Identify which cell holds the provided text, then report its (x, y) central coordinate. 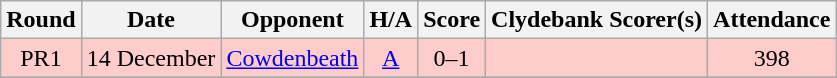
A (391, 58)
Opponent (292, 20)
14 December (151, 58)
Score (452, 20)
Cowdenbeath (292, 58)
H/A (391, 20)
Round (41, 20)
PR1 (41, 58)
Attendance (772, 20)
Clydebank Scorer(s) (597, 20)
0–1 (452, 58)
Date (151, 20)
398 (772, 58)
